Capture the cell that displays the provided text and extract its (X, Y) central coordinate. 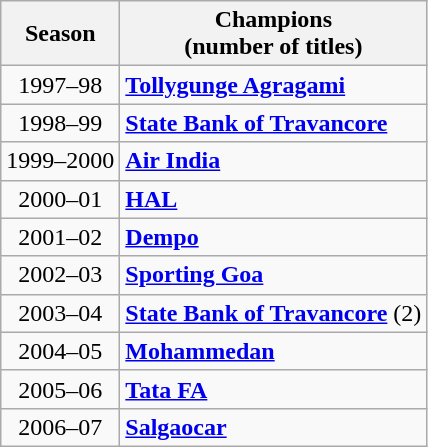
State Bank of Travancore (274, 123)
1999–2000 (60, 161)
2000–01 (60, 199)
Season (60, 34)
Air India (274, 161)
Sporting Goa (274, 275)
2004–05 (60, 351)
Dempo (274, 237)
Mohammedan (274, 351)
1998–99 (60, 123)
HAL (274, 199)
2002–03 (60, 275)
2005–06 (60, 389)
Champions(number of titles) (274, 34)
State Bank of Travancore (2) (274, 313)
1997–98 (60, 85)
Salgaocar (274, 427)
Tata FA (274, 389)
Tollygunge Agragami (274, 85)
2003–04 (60, 313)
2006–07 (60, 427)
2001–02 (60, 237)
